Determine the (x, y) coordinate at the center of the cell enclosing the given text.  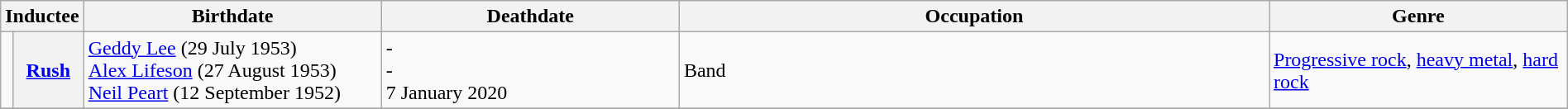
Birthdate (232, 17)
Occupation (974, 17)
Genre (1417, 17)
Rush (48, 70)
Progressive rock, heavy metal, hard rock (1417, 70)
Geddy Lee (29 July 1953) Alex Lifeson (27 August 1953) Neil Peart (12 September 1952) (232, 70)
Deathdate (530, 17)
- - 7 January 2020 (530, 70)
Band (974, 70)
Inductee (42, 17)
